Capture the cell that displays the provided text and extract its (x, y) central coordinate. 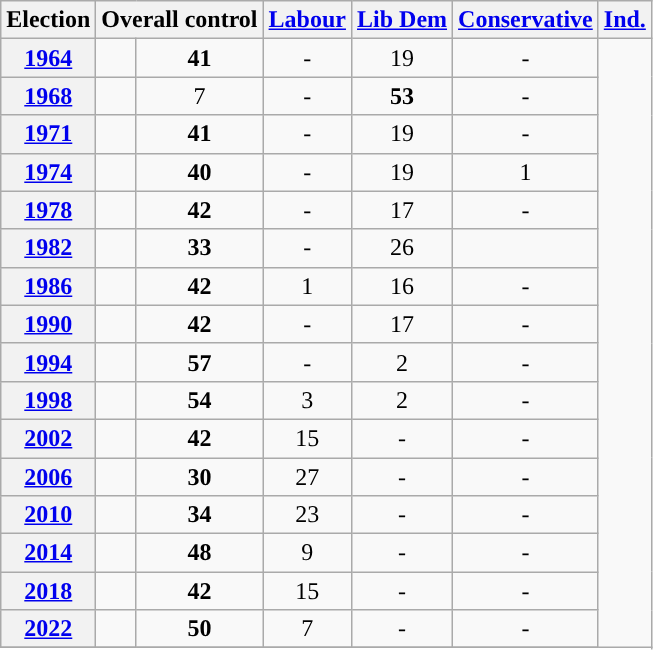
23 (307, 515)
1998 (48, 400)
1986 (48, 286)
40 (200, 172)
50 (200, 629)
2022 (48, 629)
2010 (48, 515)
54 (200, 400)
26 (402, 248)
Lib Dem (402, 20)
1971 (48, 134)
48 (200, 553)
Overall control (180, 20)
1964 (48, 58)
34 (200, 515)
2018 (48, 591)
9 (307, 553)
1968 (48, 96)
16 (402, 286)
57 (200, 362)
Ind. (624, 20)
Conservative (526, 20)
27 (307, 477)
1990 (48, 324)
Election (48, 20)
1974 (48, 172)
Labour (307, 20)
53 (402, 96)
2014 (48, 553)
1994 (48, 362)
3 (307, 400)
1982 (48, 248)
30 (200, 477)
2002 (48, 438)
1978 (48, 210)
33 (200, 248)
2006 (48, 477)
